Return [X, Y] of the center of cell containing provided text 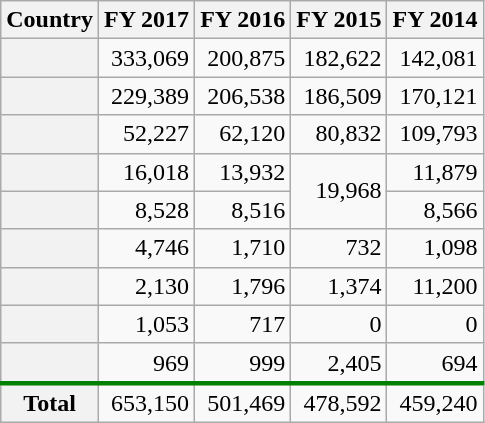
1,796 [243, 286]
1,053 [146, 324]
FY 2016 [243, 20]
8,566 [435, 210]
11,200 [435, 286]
717 [243, 324]
1,374 [339, 286]
4,746 [146, 248]
8,528 [146, 210]
1,098 [435, 248]
182,622 [339, 58]
11,879 [435, 172]
109,793 [435, 134]
FY 2017 [146, 20]
FY 2014 [435, 20]
999 [243, 363]
333,069 [146, 58]
13,932 [243, 172]
694 [435, 363]
16,018 [146, 172]
8,516 [243, 210]
969 [146, 363]
1,710 [243, 248]
80,832 [339, 134]
206,538 [243, 96]
229,389 [146, 96]
732 [339, 248]
653,150 [146, 403]
170,121 [435, 96]
2,405 [339, 363]
19,968 [339, 191]
52,227 [146, 134]
62,120 [243, 134]
FY 2015 [339, 20]
186,509 [339, 96]
501,469 [243, 403]
200,875 [243, 58]
478,592 [339, 403]
Country [50, 20]
142,081 [435, 58]
Total [50, 403]
2,130 [146, 286]
459,240 [435, 403]
